Return the [x, y] coordinate for the center point of the cell that contains the specified text.  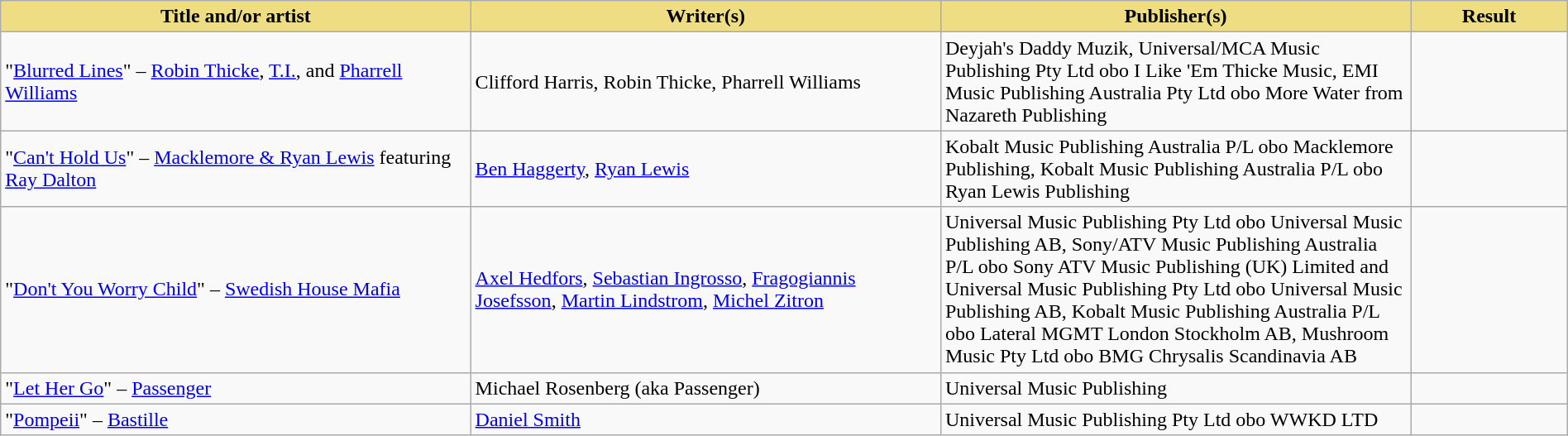
Publisher(s) [1175, 17]
Universal Music Publishing [1175, 388]
Universal Music Publishing Pty Ltd obo WWKD LTD [1175, 419]
"Pompeii" – Bastille [236, 419]
"Can't Hold Us" – Macklemore & Ryan Lewis featuring Ray Dalton [236, 169]
"Let Her Go" – Passenger [236, 388]
Michael Rosenberg (aka Passenger) [705, 388]
"Don't You Worry Child" – Swedish House Mafia [236, 290]
Writer(s) [705, 17]
Result [1489, 17]
Daniel Smith [705, 419]
Axel Hedfors, Sebastian Ingrosso, Fragogiannis Josefsson, Martin Lindstrom, Michel Zitron [705, 290]
Clifford Harris, Robin Thicke, Pharrell Williams [705, 81]
Ben Haggerty, Ryan Lewis [705, 169]
Title and/or artist [236, 17]
"Blurred Lines" – Robin Thicke, T.I., and Pharrell Williams [236, 81]
Kobalt Music Publishing Australia P/L obo Macklemore Publishing, Kobalt Music Publishing Australia P/L obo Ryan Lewis Publishing [1175, 169]
